Locate the cell with the specified text and output its [X, Y] center coordinate. 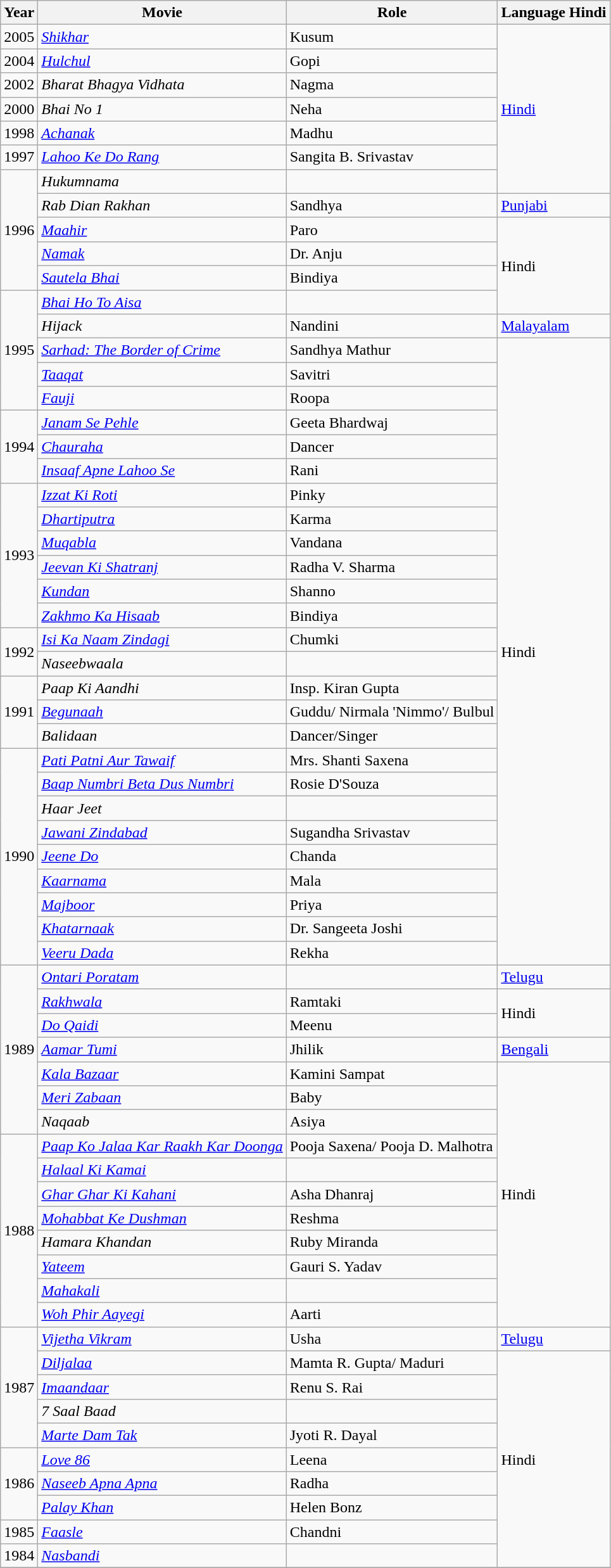
Yateem [162, 1266]
Baap Numbri Beta Dus Numbri [162, 784]
Love 86 [162, 1459]
Insaaf Apne Lahoo Se [162, 471]
Mahakali [162, 1291]
Kamini Sampat [392, 1074]
Hukumnama [162, 181]
Dr. Sangeeta Joshi [392, 929]
7 Saal Baad [162, 1411]
Aamar Tumi [162, 1049]
Sangita B. Srivastav [392, 157]
Kaarnama [162, 881]
Taaqat [162, 374]
Rosie D'Souza [392, 784]
Neha [392, 109]
Radha [392, 1484]
1987 [19, 1387]
Jyoti R. Dayal [392, 1435]
Malayalam [553, 326]
Chanda [392, 857]
Hulchul [162, 61]
Rekha [392, 953]
2005 [19, 37]
Nandini [392, 326]
1986 [19, 1483]
Bharat Bhagya Vidhata [162, 85]
1995 [19, 350]
Fauji [162, 398]
Hijack [162, 326]
Diljalaa [162, 1363]
Haar Jeet [162, 808]
Usha [392, 1339]
Naqaab [162, 1122]
1991 [19, 711]
Reshma [392, 1218]
Bhai No 1 [162, 109]
Geeta Bhardwaj [392, 423]
Maahir [162, 229]
Pooja Saxena/ Pooja D. Malhotra [392, 1146]
Balidaan [162, 736]
Ontari Poratam [162, 977]
Veeru Dada [162, 953]
Savitri [392, 374]
Jeevan Ki Shatranj [162, 567]
Paro [392, 229]
Radha V. Sharma [392, 567]
Language Hindi [553, 13]
Dancer/Singer [392, 736]
Woh Phir Aayegi [162, 1315]
Faasle [162, 1532]
Vandana [392, 543]
Namak [162, 253]
Guddu/ Nirmala 'Nimmo'/ Bulbul [392, 712]
Mamta R. Gupta/ Maduri [392, 1363]
Chumki [392, 639]
Kundan [162, 591]
Shikhar [162, 37]
Lahoo Ke Do Rang [162, 157]
Nagma [392, 85]
Pinky [392, 495]
Sandhya [392, 205]
Palay Khan [162, 1508]
Madhu [392, 133]
Pati Patni Aur Tawaif [162, 760]
Paap Ki Aandhi [162, 687]
Khatarnaak [162, 929]
1994 [19, 447]
Kusum [392, 37]
Karma [392, 519]
Zakhmo Ka Hisaab [162, 615]
1984 [19, 1556]
Mrs. Shanti Saxena [392, 760]
Ramtaki [392, 1001]
Ghar Ghar Ki Kahani [162, 1194]
Begunaah [162, 712]
Do Qaidi [162, 1025]
Bhai Ho To Aisa [162, 302]
2004 [19, 61]
Year [19, 13]
Majboor [162, 905]
Sautela Bhai [162, 277]
Dancer [392, 447]
Vijetha Vikram [162, 1339]
Nasbandi [162, 1556]
Dhartiputra [162, 519]
2002 [19, 85]
Priya [392, 905]
Rakhwala [162, 1001]
Asha Dhanraj [392, 1194]
Sarhad: The Border of Crime [162, 350]
1998 [19, 133]
Roopa [392, 398]
1988 [19, 1230]
Punjabi [553, 205]
Izzat Ki Roti [162, 495]
Bengali [553, 1049]
Mohabbat Ke Dushman [162, 1218]
Helen Bonz [392, 1508]
Kala Bazaar [162, 1074]
Janam Se Pehle [162, 423]
Achanak [162, 133]
Asiya [392, 1122]
1985 [19, 1532]
2000 [19, 109]
Rab Dian Rakhan [162, 205]
Naseeb Apna Apna [162, 1484]
Meri Zabaan [162, 1098]
Gopi [392, 61]
Insp. Kiran Gupta [392, 687]
Renu S. Rai [392, 1387]
Jeene Do [162, 857]
Ruby Miranda [392, 1242]
Baby [392, 1098]
Sugandha Srivastav [392, 832]
Leena [392, 1459]
Muqabla [162, 543]
1992 [19, 651]
Isi Ka Naam Zindagi [162, 639]
1997 [19, 157]
1989 [19, 1049]
Paap Ko Jalaa Kar Raakh Kar Doonga [162, 1146]
Halaal Ki Kamai [162, 1170]
Naseebwaala [162, 663]
Rani [392, 471]
Dr. Anju [392, 253]
Imaandaar [162, 1387]
Hamara Khandan [162, 1242]
Role [392, 13]
Shanno [392, 591]
Meenu [392, 1025]
Sandhya Mathur [392, 350]
Jhilik [392, 1049]
Marte Dam Tak [162, 1435]
1993 [19, 555]
Chandni [392, 1532]
1996 [19, 229]
Jawani Zindabad [162, 832]
Gauri S. Yadav [392, 1266]
Mala [392, 881]
Movie [162, 13]
Aarti [392, 1315]
1990 [19, 857]
Chauraha [162, 447]
